Capture the cell that displays the provided text and extract its [x, y] central coordinate. 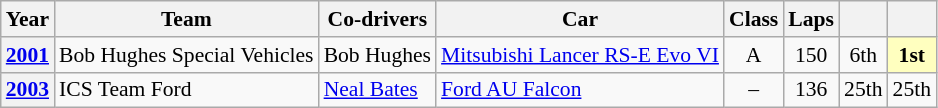
– [754, 90]
Year [28, 19]
ICS Team Ford [186, 90]
2001 [28, 55]
2003 [28, 90]
150 [811, 55]
Mitsubishi Lancer RS-E Evo VI [580, 55]
Laps [811, 19]
Car [580, 19]
1st [912, 55]
Co-drivers [378, 19]
136 [811, 90]
6th [864, 55]
Team [186, 19]
Neal Bates [378, 90]
Bob Hughes Special Vehicles [186, 55]
Ford AU Falcon [580, 90]
Bob Hughes [378, 55]
A [754, 55]
Class [754, 19]
